Extract the (x, y) coordinate from the center of the cell holding the provided text.  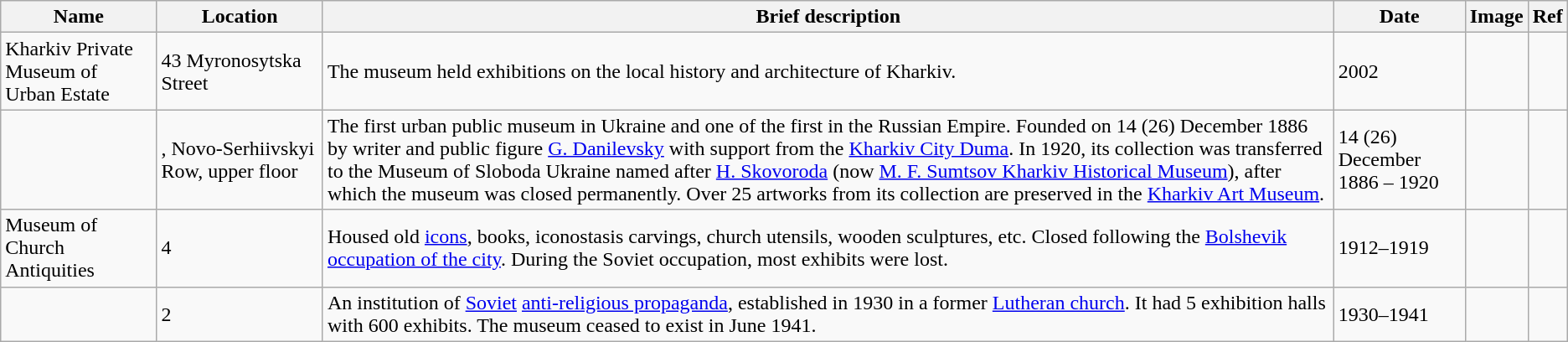
2 (240, 313)
The museum held exhibitions on the local history and architecture of Kharkiv. (828, 71)
4 (240, 248)
Name (79, 17)
Museum of Church Antiquities (79, 248)
, Novo-Serhiivskyi Row, upper floor (240, 159)
Ref (1548, 17)
1930–1941 (1399, 313)
Image (1496, 17)
1912–1919 (1399, 248)
2002 (1399, 71)
43 Myronosytska Street (240, 71)
Date (1399, 17)
Location (240, 17)
Kharkiv Private Museum of Urban Estate (79, 71)
Brief description (828, 17)
14 (26) December 1886 – 1920 (1399, 159)
